Search for the cell housing the specified text and yield its [X, Y] center coordinate. 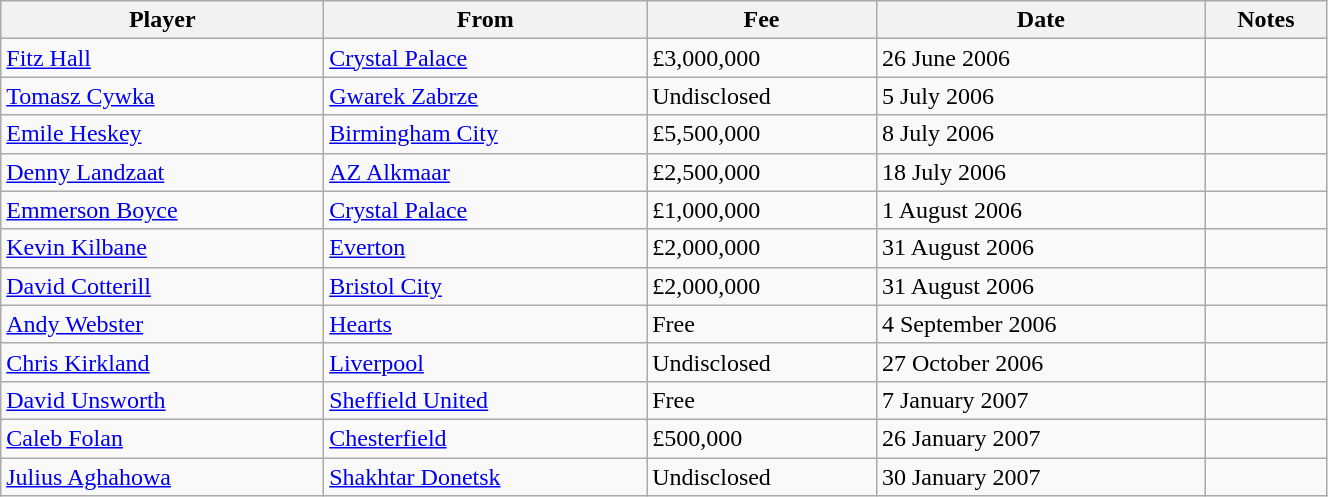
Date [1040, 20]
Emile Heskey [162, 134]
26 June 2006 [1040, 58]
David Cotterill [162, 286]
27 October 2006 [1040, 362]
1 August 2006 [1040, 210]
Birmingham City [486, 134]
Caleb Folan [162, 438]
30 January 2007 [1040, 477]
7 January 2007 [1040, 400]
AZ Alkmaar [486, 172]
26 January 2007 [1040, 438]
Julius Aghahowa [162, 477]
Denny Landzaat [162, 172]
Fee [762, 20]
Chesterfield [486, 438]
Everton [486, 248]
Chris Kirkland [162, 362]
Notes [1266, 20]
5 July 2006 [1040, 96]
Sheffield United [486, 400]
18 July 2006 [1040, 172]
Player [162, 20]
From [486, 20]
£3,000,000 [762, 58]
£500,000 [762, 438]
Shakhtar Donetsk [486, 477]
£5,500,000 [762, 134]
Kevin Kilbane [162, 248]
Andy Webster [162, 324]
Gwarek Zabrze [486, 96]
Emmerson Boyce [162, 210]
Bristol City [486, 286]
Fitz Hall [162, 58]
4 September 2006 [1040, 324]
Hearts [486, 324]
8 July 2006 [1040, 134]
Tomasz Cywka [162, 96]
David Unsworth [162, 400]
£2,500,000 [762, 172]
£1,000,000 [762, 210]
Liverpool [486, 362]
